Extract the (x, y) coordinate from the center of the cell holding the provided text.  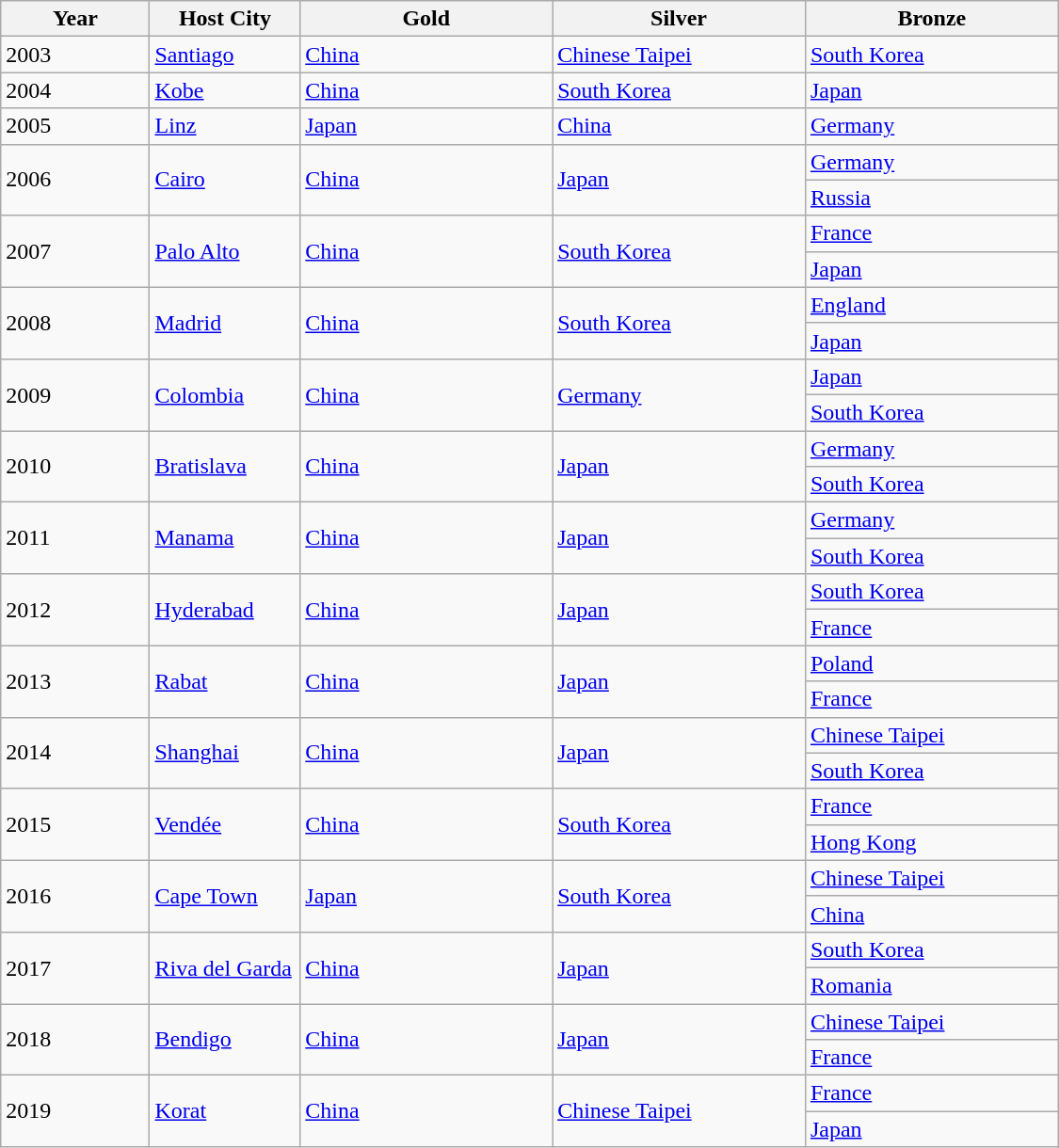
Vendée (225, 824)
2007 (75, 251)
2003 (75, 55)
Kobe (225, 90)
2016 (75, 896)
Bendigo (225, 1039)
Silver (680, 19)
Santiago (225, 55)
2018 (75, 1039)
2015 (75, 824)
Rabat (225, 681)
2010 (75, 467)
Bronze (932, 19)
2006 (75, 180)
2012 (75, 610)
Poland (932, 663)
Hong Kong (932, 842)
Palo Alto (225, 251)
Bratislava (225, 467)
2008 (75, 323)
Manama (225, 538)
2017 (75, 967)
2013 (75, 681)
2009 (75, 394)
Korat (225, 1111)
2019 (75, 1111)
2005 (75, 126)
Year (75, 19)
2014 (75, 753)
Hyderabad (225, 610)
Madrid (225, 323)
Colombia (225, 394)
Cape Town (225, 896)
Russia (932, 198)
Cairo (225, 180)
2011 (75, 538)
Romania (932, 985)
Riva del Garda (225, 967)
Shanghai (225, 753)
2004 (75, 90)
Host City (225, 19)
Gold (426, 19)
England (932, 305)
Linz (225, 126)
